Return (x, y) of the center of cell containing provided text 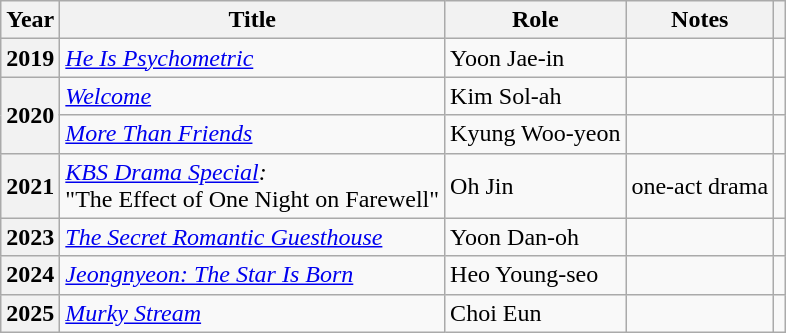
2025 (30, 313)
The Secret Romantic Guesthouse (252, 237)
Year (30, 20)
Heo Young-seo (536, 275)
Notes (700, 20)
More Than Friends (252, 134)
one-act drama (700, 186)
2020 (30, 115)
2024 (30, 275)
Title (252, 20)
He Is Psychometric (252, 58)
2023 (30, 237)
Role (536, 20)
Yoon Dan-oh (536, 237)
Oh Jin (536, 186)
2021 (30, 186)
Welcome (252, 96)
Yoon Jae-in (536, 58)
KBS Drama Special:"The Effect of One Night on Farewell" (252, 186)
Jeongnyeon: The Star Is Born (252, 275)
Choi Eun (536, 313)
2019 (30, 58)
Murky Stream (252, 313)
Kim Sol-ah (536, 96)
Kyung Woo-yeon (536, 134)
